Locate the cell with the specified text and output its [x, y] center coordinate. 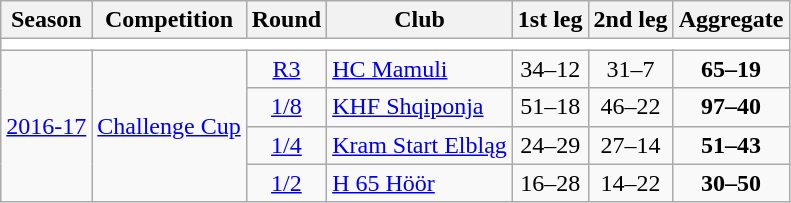
51–18 [550, 107]
Club [420, 20]
Season [46, 20]
14–22 [630, 183]
2nd leg [630, 20]
Kram Start Elbląg [420, 145]
24–29 [550, 145]
30–50 [731, 183]
2016-17 [46, 126]
R3 [286, 69]
65–19 [731, 69]
1/8 [286, 107]
Challenge Cup [169, 126]
Round [286, 20]
HC Mamuli [420, 69]
97–40 [731, 107]
1/2 [286, 183]
1/4 [286, 145]
27–14 [630, 145]
KHF Shqiponja [420, 107]
H 65 Höör [420, 183]
31–7 [630, 69]
16–28 [550, 183]
51–43 [731, 145]
1st leg [550, 20]
Aggregate [731, 20]
46–22 [630, 107]
Competition [169, 20]
34–12 [550, 69]
